Locate the cell with the specified text and output its [x, y] center coordinate. 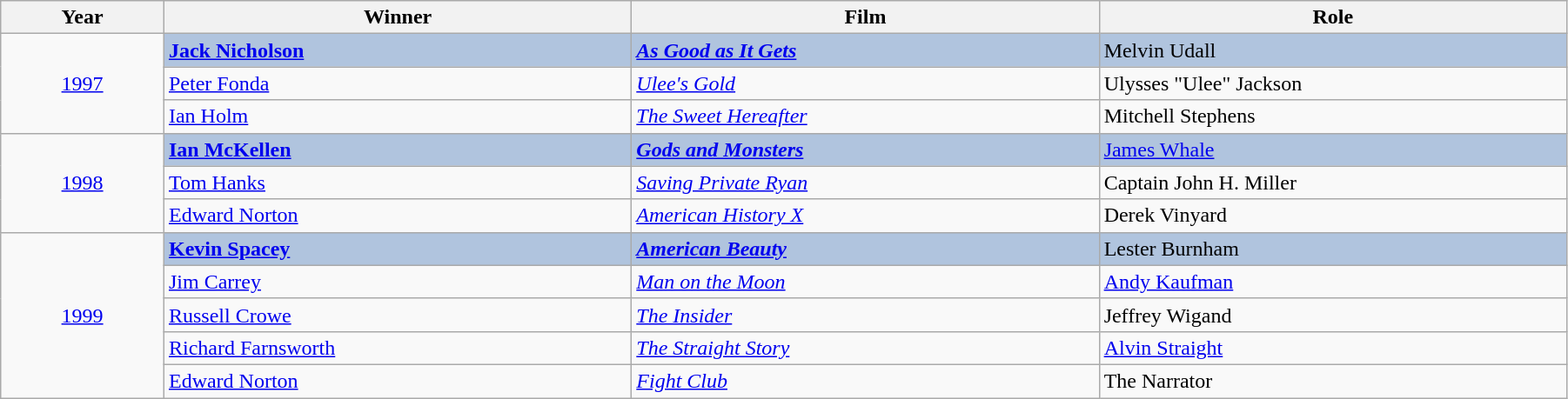
Andy Kaufman [1333, 282]
Film [865, 17]
Man on the Moon [865, 282]
Mitchell Stephens [1333, 116]
Fight Club [865, 381]
Jeffrey Wigand [1333, 315]
James Whale [1333, 150]
Role [1333, 17]
The Insider [865, 315]
The Sweet Hereafter [865, 116]
Melvin Udall [1333, 50]
1998 [83, 183]
Ulee's Gold [865, 83]
1997 [83, 83]
American History X [865, 216]
Winner [397, 17]
Richard Farnsworth [397, 348]
The Straight Story [865, 348]
Saving Private Ryan [865, 183]
The Narrator [1333, 381]
Peter Fonda [397, 83]
Ian McKellen [397, 150]
Kevin Spacey [397, 249]
Jim Carrey [397, 282]
1999 [83, 315]
Tom Hanks [397, 183]
Jack Nicholson [397, 50]
Lester Burnham [1333, 249]
Ian Holm [397, 116]
Derek Vinyard [1333, 216]
Ulysses "Ulee" Jackson [1333, 83]
Alvin Straight [1333, 348]
Gods and Monsters [865, 150]
Russell Crowe [397, 315]
Captain John H. Miller [1333, 183]
As Good as It Gets [865, 50]
Year [83, 17]
American Beauty [865, 249]
